Search for the cell housing the specified text and yield its (x, y) center coordinate. 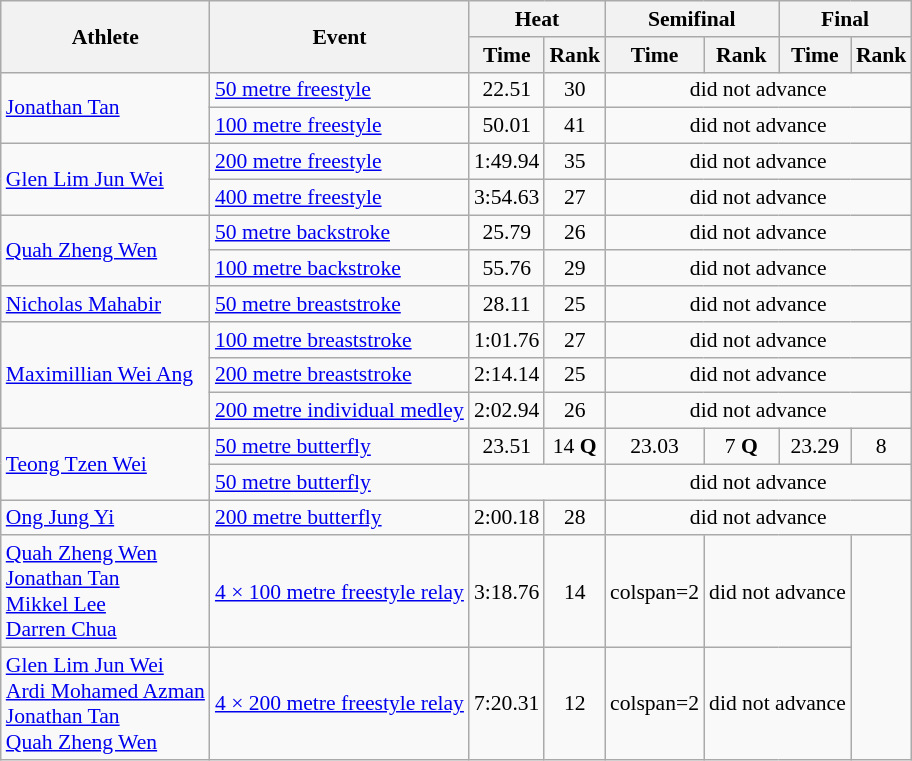
Event (340, 36)
7 Q (742, 447)
50 metre freestyle (340, 90)
23.03 (654, 447)
50 metre backstroke (340, 233)
100 metre freestyle (340, 126)
28 (574, 518)
50 metre breaststroke (340, 304)
200 metre breaststroke (340, 375)
Teong Tzen Wei (106, 464)
Nicholas Mahabir (106, 304)
14 Q (574, 447)
4 × 200 metre freestyle relay (340, 704)
1:49.94 (506, 162)
200 metre individual medley (340, 411)
Glen Lim Jun WeiArdi Mohamed AzmanJonathan TanQuah Zheng Wen (106, 704)
50.01 (506, 126)
22.51 (506, 90)
Final (846, 19)
14 (574, 592)
Glen Lim Jun Wei (106, 180)
2:14.14 (506, 375)
100 metre breaststroke (340, 340)
7:20.31 (506, 704)
3:54.63 (506, 197)
3:18.76 (506, 592)
29 (574, 269)
Quah Zheng Wen (106, 250)
23.51 (506, 447)
200 metre butterfly (340, 518)
Semifinal (692, 19)
12 (574, 704)
1:01.76 (506, 340)
Quah Zheng WenJonathan TanMikkel LeeDarren Chua (106, 592)
2:02.94 (506, 411)
41 (574, 126)
55.76 (506, 269)
4 × 100 metre freestyle relay (340, 592)
35 (574, 162)
23.29 (815, 447)
30 (574, 90)
Heat (537, 19)
Jonathan Tan (106, 108)
2:00.18 (506, 518)
200 metre freestyle (340, 162)
8 (882, 447)
Maximillian Wei Ang (106, 376)
28.11 (506, 304)
100 metre backstroke (340, 269)
Athlete (106, 36)
400 metre freestyle (340, 197)
Ong Jung Yi (106, 518)
25.79 (506, 233)
